For the text-containing cell, return its midpoint in [x, y] coordinate format. 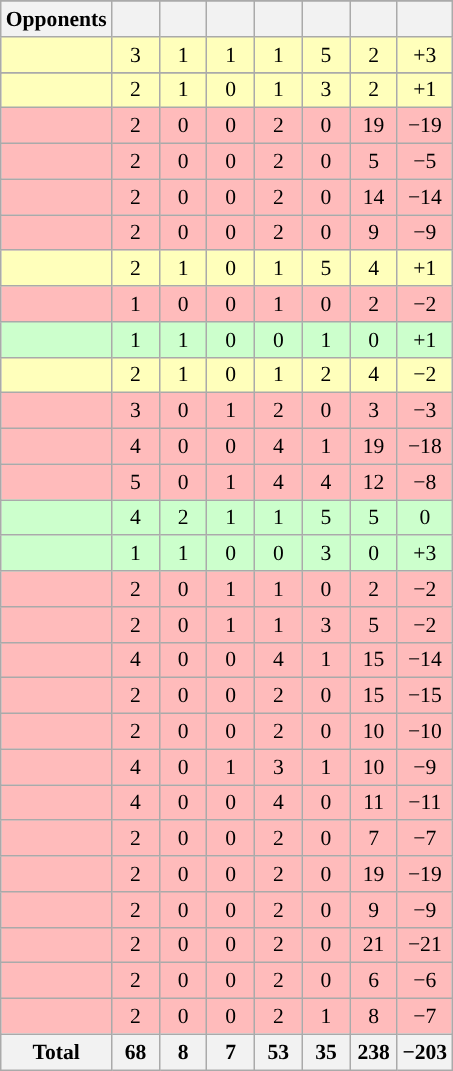
Total [56, 1052]
12 [374, 482]
−5 [424, 162]
−3 [424, 411]
−15 [424, 696]
35 [326, 1052]
−6 [424, 981]
238 [374, 1052]
14 [374, 197]
−203 [424, 1052]
−21 [424, 945]
−11 [424, 803]
−10 [424, 732]
−18 [424, 447]
11 [374, 803]
21 [374, 945]
Opponents [56, 19]
6 [374, 981]
53 [279, 1052]
68 [136, 1052]
−8 [424, 482]
